Output the [X, Y] coordinate of the center of the cell containing the given text.  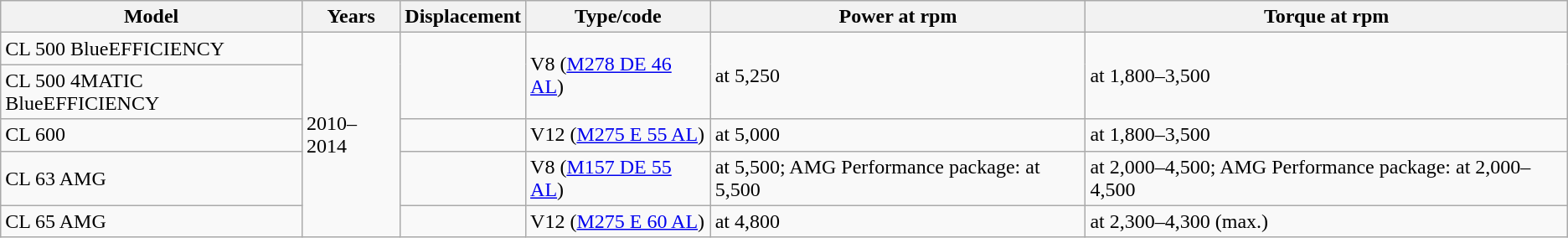
CL 65 AMG [152, 221]
at 5,500; AMG Performance package: at 5,500 [898, 178]
CL 500 4MATIC BlueEFFICIENCY [152, 92]
V8 (M157 DE 55 AL) [618, 178]
Years [350, 17]
CL 500 BlueEFFICIENCY [152, 49]
Displacement [463, 17]
CL 600 [152, 135]
at 5,250 [898, 75]
Type/code [618, 17]
Power at rpm [898, 17]
2010–2014 [350, 135]
CL 63 AMG [152, 178]
Model [152, 17]
at 5,000 [898, 135]
V8 (M278 DE 46 AL) [618, 75]
at 4,800 [898, 221]
at 2,000–4,500; AMG Performance package: at 2,000–4,500 [1327, 178]
V12 (M275 E 60 AL) [618, 221]
V12 (M275 E 55 AL) [618, 135]
Torque at rpm [1327, 17]
at 2,300–4,300 (max.) [1327, 221]
